Detect which cell encompasses the target text, then output its (x, y) center coordinate. 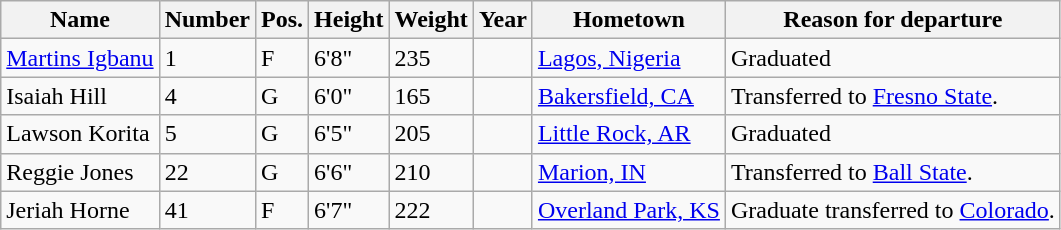
Pos. (282, 20)
Year (502, 20)
Lawson Korita (80, 134)
Marion, IN (628, 172)
205 (431, 134)
222 (431, 210)
22 (207, 172)
6'8" (349, 58)
5 (207, 134)
Name (80, 20)
6'0" (349, 96)
Reggie Jones (80, 172)
6'6" (349, 172)
Lagos, Nigeria (628, 58)
235 (431, 58)
Transferred to Fresno State. (892, 96)
Jeriah Horne (80, 210)
Hometown (628, 20)
1 (207, 58)
Martins Igbanu (80, 58)
41 (207, 210)
Overland Park, KS (628, 210)
Bakersfield, CA (628, 96)
4 (207, 96)
210 (431, 172)
Transferred to Ball State. (892, 172)
Number (207, 20)
Little Rock, AR (628, 134)
165 (431, 96)
Graduate transferred to Colorado. (892, 210)
6'7" (349, 210)
6'5" (349, 134)
Reason for departure (892, 20)
Isaiah Hill (80, 96)
Height (349, 20)
Weight (431, 20)
